Scan for the cell matching the given text and deliver its [x, y] coordinate at center. 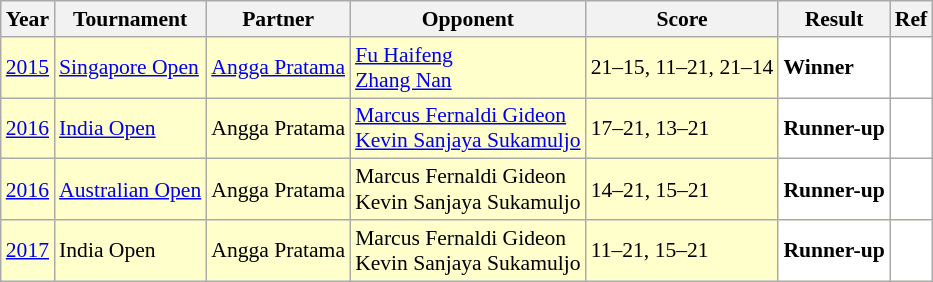
Ref [911, 19]
Opponent [468, 19]
Tournament [130, 19]
17–21, 13–21 [682, 128]
Australian Open [130, 190]
11–21, 15–21 [682, 250]
Year [28, 19]
2017 [28, 250]
Partner [278, 19]
Result [834, 19]
14–21, 15–21 [682, 190]
Fu Haifeng Zhang Nan [468, 68]
Winner [834, 68]
21–15, 11–21, 21–14 [682, 68]
2015 [28, 68]
Singapore Open [130, 68]
Score [682, 19]
